Provide the [X, Y] coordinate of the cell's center where the given text is located.  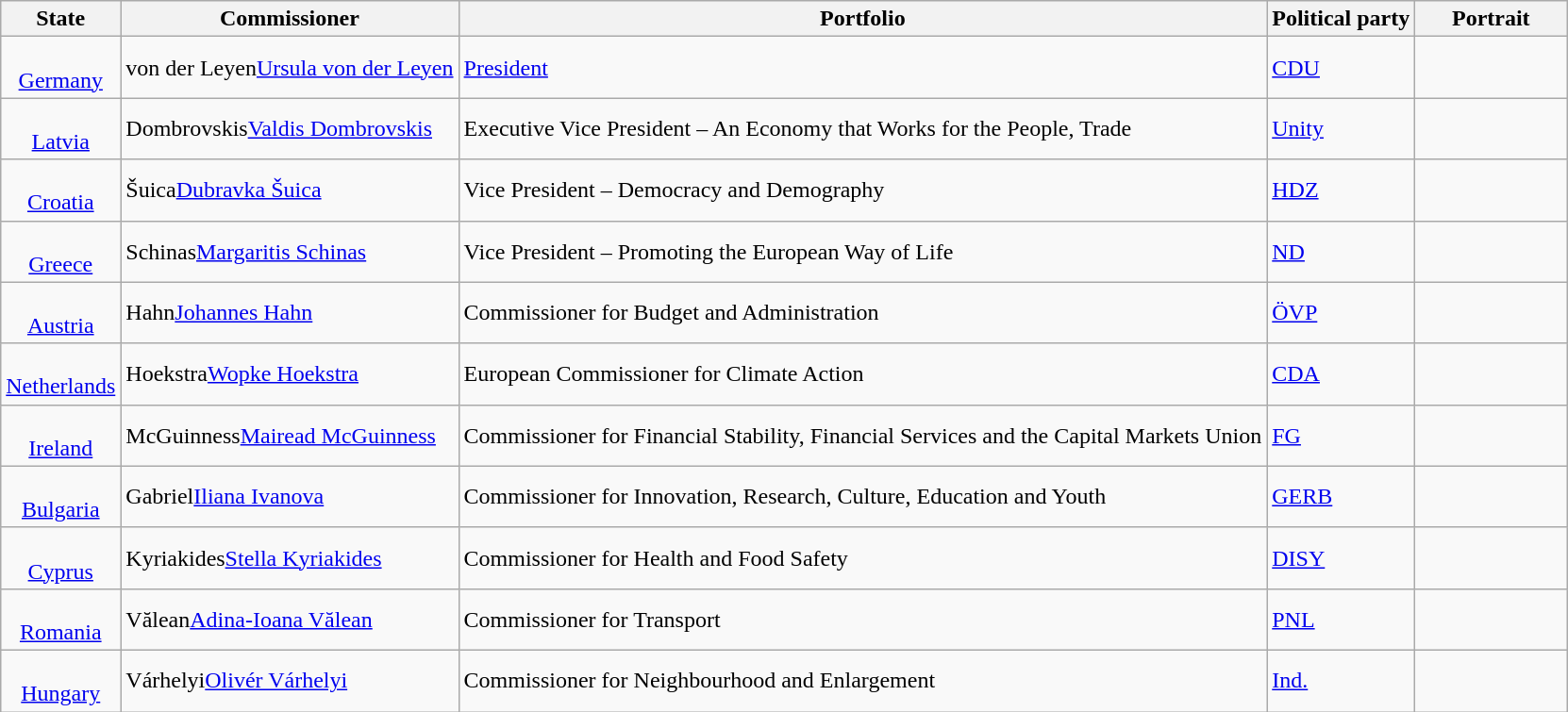
Commissioner for Budget and Administration [862, 313]
Commissioner for Health and Food Safety [862, 558]
DombrovskisValdis Dombrovskis [290, 128]
Austria [60, 313]
European Commissioner for Climate Action [862, 373]
HahnJohannes Hahn [290, 313]
Commissioner for Innovation, Research, Culture, Education and Youth [862, 496]
PNL [1342, 619]
President [862, 68]
State [60, 19]
Bulgaria [60, 496]
Vice President – Promoting the European Way of Life [862, 251]
KyriakidesStella Kyriakides [290, 558]
Political party [1342, 19]
Latvia [60, 128]
Croatia [60, 190]
HDZ [1342, 190]
Greece [60, 251]
Cyprus [60, 558]
von der LeyenUrsula von der Leyen [290, 68]
Hungary [60, 681]
Ind. [1342, 681]
Portfolio [862, 19]
Portrait [1491, 19]
Executive Vice President – An Economy that Works for the People, Trade [862, 128]
GabrielIliana Ivanova [290, 496]
SchinasMargaritis Schinas [290, 251]
Commissioner for Transport [862, 619]
Commissioner [290, 19]
DISY [1342, 558]
ÖVP [1342, 313]
VăleanAdina-Ioana Vălean [290, 619]
FG [1342, 436]
ŠuicaDubravka Šuica [290, 190]
Germany [60, 68]
VárhelyiOlivér Várhelyi [290, 681]
CDU [1342, 68]
Netherlands [60, 373]
ND [1342, 251]
HoekstraWopke Hoekstra [290, 373]
Unity [1342, 128]
GERB [1342, 496]
McGuinnessMairead McGuinness [290, 436]
Commissioner for Neighbourhood and Enlargement [862, 681]
Ireland [60, 436]
Commissioner for Financial Stability, Financial Services and the Capital Markets Union [862, 436]
Vice President – Democracy and Demography [862, 190]
CDA [1342, 373]
Romania [60, 619]
